Extract the (x, y) coordinate from the center of the cell holding the provided text.  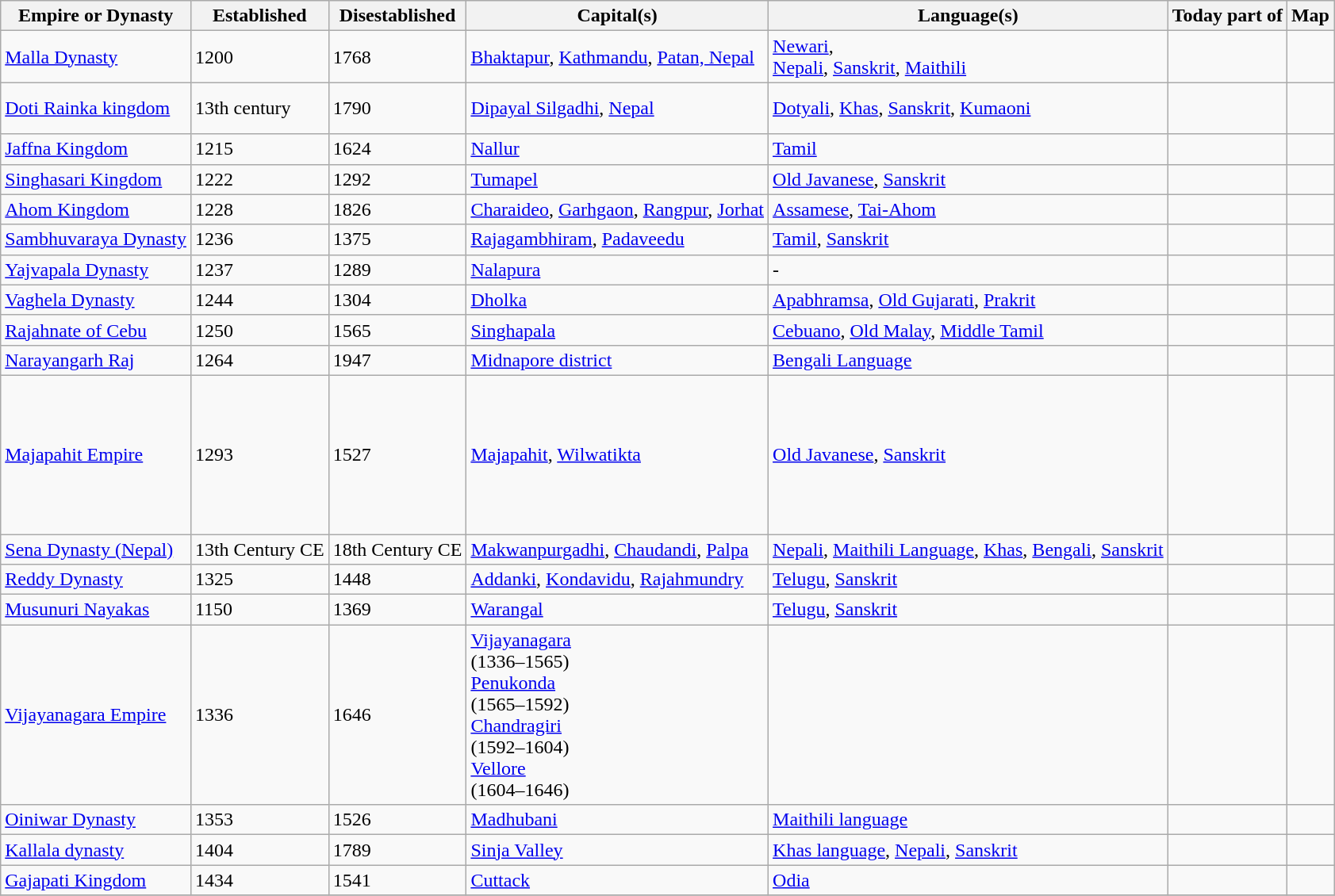
Doti Rainka kingdom (96, 108)
Assamese, Tai-Ahom (969, 209)
1947 (397, 360)
Kallala dynasty (96, 850)
Malla Dynasty (96, 57)
Rajahnate of Cebu (96, 330)
Addanki, Kondavidu, Rajahmundry (617, 580)
1646 (397, 715)
13th Century CE (259, 549)
1353 (259, 820)
Language(s) (969, 16)
Cuttack (617, 880)
1236 (259, 239)
1304 (397, 300)
Dotyali, Khas, Sanskrit, Kumaoni (969, 108)
1336 (259, 715)
Established (259, 16)
Warangal (617, 610)
Madhubani (617, 820)
1325 (259, 580)
1250 (259, 330)
Vijayanagara (1336–1565)Penukonda (1565–1592)Chandragiri (1592–1604)Vellore(1604–1646) (617, 715)
18th Century CE (397, 549)
1790 (397, 108)
1768 (397, 57)
Yajvapala Dynasty (96, 270)
Capital(s) (617, 16)
Dholka (617, 300)
1541 (397, 880)
1237 (259, 270)
1292 (397, 179)
1215 (259, 149)
Disestablished (397, 16)
Majapahit Empire (96, 454)
Jaffna Kingdom (96, 149)
Majapahit, Wilwatikta (617, 454)
Empire or Dynasty (96, 16)
Newari,Nepali, Sanskrit, Maithili (969, 57)
1369 (397, 610)
Gajapati Kingdom (96, 880)
Nepali, Maithili Language, Khas, Bengali, Sanskrit (969, 549)
1264 (259, 360)
Ahom Kingdom (96, 209)
Sinja Valley (617, 850)
Sena Dynasty (Nepal) (96, 549)
Tamil (969, 149)
Apabhramsa, Old Gujarati, Prakrit (969, 300)
1404 (259, 850)
1244 (259, 300)
Vaghela Dynasty (96, 300)
1228 (259, 209)
Today part of (1227, 16)
1289 (397, 270)
Khas language, Nepali, Sanskrit (969, 850)
Tumapel (617, 179)
1448 (397, 580)
1565 (397, 330)
Sambhuvaraya Dynasty (96, 239)
Midnapore district (617, 360)
1222 (259, 179)
Singhasari Kingdom (96, 179)
1826 (397, 209)
1527 (397, 454)
1624 (397, 149)
1434 (259, 880)
Map (1310, 16)
Reddy Dynasty (96, 580)
1789 (397, 850)
Rajagambhiram, Padaveedu (617, 239)
- (969, 270)
1200 (259, 57)
Oiniwar Dynasty (96, 820)
Nallur (617, 149)
Musunuri Nayakas (96, 610)
Cebuano, Old Malay, Middle Tamil (969, 330)
Bhaktapur, Kathmandu, Patan, Nepal (617, 57)
Tamil, Sanskrit (969, 239)
Vijayanagara Empire (96, 715)
1375 (397, 239)
Singhapala (617, 330)
Maithili language (969, 820)
Nalapura (617, 270)
Odia (969, 880)
Bengali Language (969, 360)
Dipayal Silgadhi, Nepal (617, 108)
1293 (259, 454)
Charaideo, Garhgaon, Rangpur, Jorhat (617, 209)
1150 (259, 610)
Narayangarh Raj (96, 360)
Makwanpurgadhi, Chaudandi, Palpa (617, 549)
13th century (259, 108)
1526 (397, 820)
